Detect which cell encompasses the target text, then output its (X, Y) center coordinate. 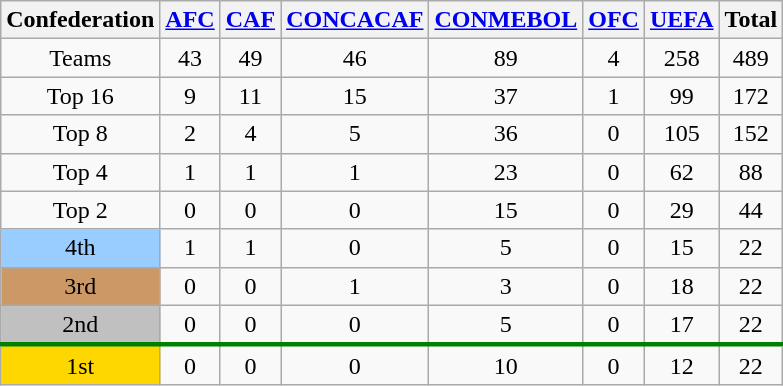
1st (80, 365)
11 (250, 96)
89 (506, 58)
CONMEBOL (506, 20)
152 (751, 134)
12 (682, 365)
258 (682, 58)
Total (751, 20)
29 (682, 210)
99 (682, 96)
Teams (80, 58)
10 (506, 365)
3 (506, 286)
172 (751, 96)
2nd (80, 325)
2 (190, 134)
37 (506, 96)
43 (190, 58)
CAF (250, 20)
Top 8 (80, 134)
49 (250, 58)
17 (682, 325)
18 (682, 286)
88 (751, 172)
4th (80, 248)
3rd (80, 286)
OFC (614, 20)
46 (355, 58)
489 (751, 58)
Confederation (80, 20)
105 (682, 134)
36 (506, 134)
AFC (190, 20)
UEFA (682, 20)
44 (751, 210)
9 (190, 96)
23 (506, 172)
Top 2 (80, 210)
62 (682, 172)
Top 16 (80, 96)
CONCACAF (355, 20)
Top 4 (80, 172)
